Extract the [x, y] coordinate from the center of the cell holding the provided text.  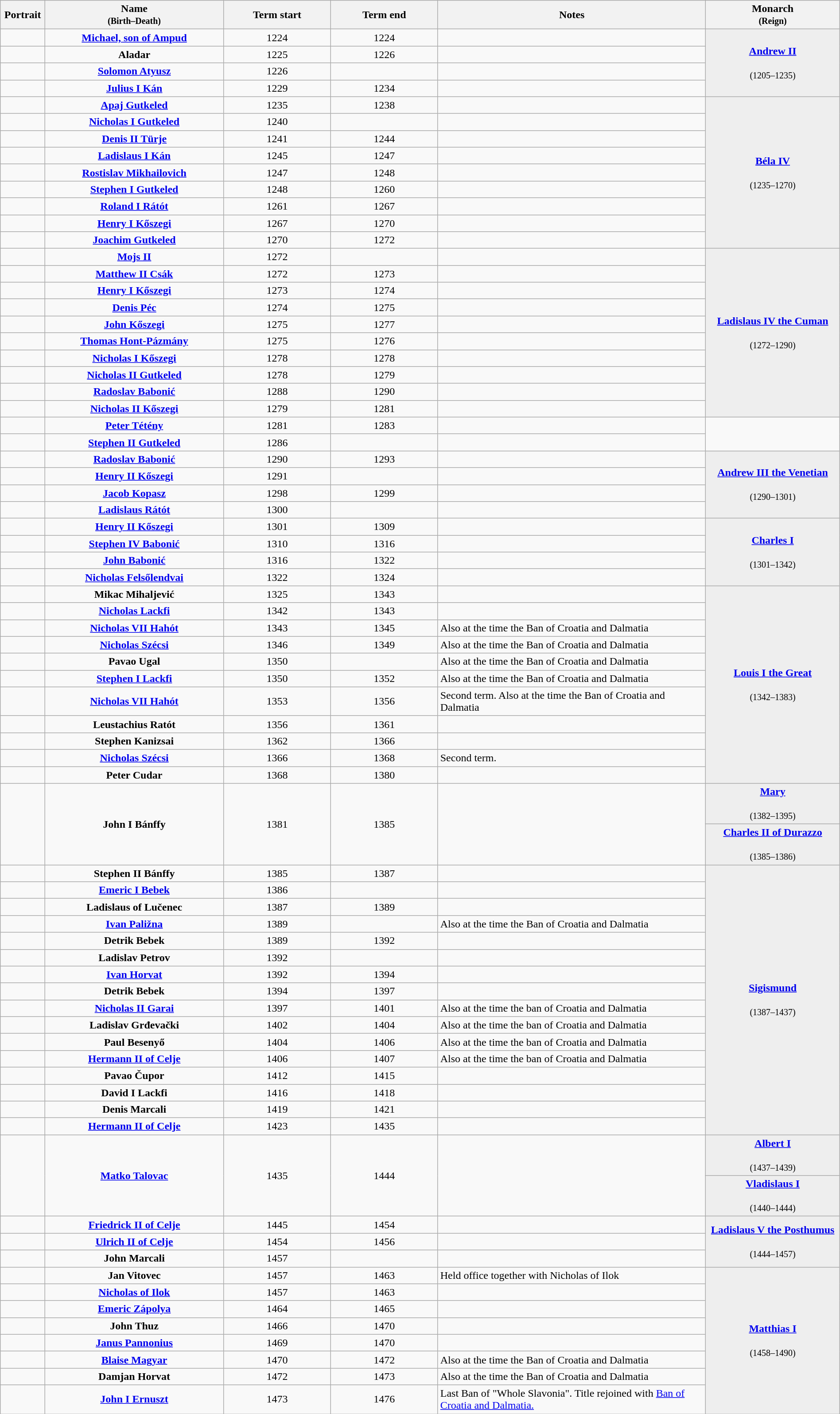
Denis Péc [135, 308]
1293 [384, 459]
1402 [277, 1025]
Joachim Gutkeled [135, 240]
1465 [384, 1309]
Blaise Magyar [135, 1359]
Name(Birth–Death) [135, 15]
1300 [277, 510]
Paul Besenyő [135, 1042]
1349 [384, 645]
Matthias I(1458–1490) [773, 1340]
Nicholas I Kőszegi [135, 358]
Jan Vitovec [135, 1275]
Albert I(1437–1439) [773, 1155]
Sigismund(1387–1437) [773, 1000]
1421 [384, 1110]
Ladislaus V the Posthumus(1444–1457) [773, 1242]
Charles I(1301–1342) [773, 552]
Solomon Atyusz [135, 71]
1260 [384, 189]
1325 [277, 594]
1386 [277, 890]
John Kőszegi [135, 324]
1419 [277, 1110]
1346 [277, 645]
1416 [277, 1092]
Andrew II(1205–1235) [773, 63]
Julius I Kán [135, 88]
1301 [277, 527]
Held office together with Nicholas of Ilok [572, 1275]
Ladislaus I Kán [135, 156]
1456 [384, 1242]
1412 [277, 1075]
1299 [384, 493]
Nicholas I Gutkeled [135, 122]
1229 [277, 88]
1342 [277, 611]
Ulrich II of Celje [135, 1242]
Stephen II Bánffy [135, 873]
1244 [384, 139]
1235 [277, 105]
John I Ernuszt [135, 1399]
Ladislav Grđevački [135, 1025]
Second term. Also at the time the Ban of Croatia and Dalmatia [572, 701]
1415 [384, 1075]
Rostislav Mikhailovich [135, 172]
1345 [384, 628]
Nicholas Felsőlendvai [135, 577]
Roland I Rátót [135, 206]
Mikac Mihaljević [135, 594]
Nicholas II Garai [135, 1008]
1283 [384, 425]
1298 [277, 493]
Peter Tétény [135, 425]
1245 [277, 156]
1309 [384, 527]
Louis I the Great(1342–1383) [773, 685]
Emeric I Bebek [135, 890]
1276 [384, 341]
Vladislaus I(1440–1444) [773, 1196]
Monarch(Reign) [773, 15]
Emeric Zápolya [135, 1309]
1407 [384, 1059]
Peter Cudar [135, 775]
1240 [277, 122]
1310 [277, 544]
1238 [384, 105]
Andrew III the Venetian(1290–1301) [773, 484]
Stephen IV Babonić [135, 544]
1466 [277, 1326]
1234 [384, 88]
Last Ban of "Whole Slavonia". Title rejoined with Ban of Croatia and Dalmatia. [572, 1399]
1353 [277, 701]
Nicholas of Ilok [135, 1292]
Damjan Horvat [135, 1376]
Ivan Horvat [135, 974]
1288 [277, 392]
Thomas Hont-Pázmány [135, 341]
John Thuz [135, 1326]
1361 [384, 724]
Janus Pannonius [135, 1343]
Pavao Ugal [135, 662]
Charles II of Durazzo(1385–1386) [773, 845]
1444 [384, 1176]
1291 [277, 476]
Mary(1382–1395) [773, 804]
Nicholas Lackfi [135, 611]
1476 [384, 1399]
Term start [277, 15]
1464 [277, 1309]
Stephen II Gutkeled [135, 442]
John Marcali [135, 1258]
Aladar [135, 55]
Ladislav Petrov [135, 958]
John I Bánffy [135, 824]
John Babonić [135, 561]
Ivan Paližna [135, 924]
Second term. [572, 758]
Ladislaus Rátót [135, 510]
Matko Talovac [135, 1176]
Notes [572, 15]
1423 [277, 1126]
Jacob Kopasz [135, 493]
Apaj Gutkeled [135, 105]
Stephen I Gutkeled [135, 189]
Denis II Türje [135, 139]
1362 [277, 741]
Leustachius Ratót [135, 724]
1381 [277, 824]
Nicholas II Gutkeled [135, 375]
Friedrick II of Celje [135, 1225]
1380 [384, 775]
1286 [277, 442]
1401 [384, 1008]
Denis Marcali [135, 1110]
David I Lackfi [135, 1092]
Mojs II [135, 257]
Matthew II Csák [135, 274]
1469 [277, 1343]
1352 [384, 678]
1241 [277, 139]
Ladislaus of Lučenec [135, 907]
Stephen I Lackfi [135, 678]
1418 [384, 1092]
Stephen Kanizsai [135, 741]
Pavao Čupor [135, 1075]
Béla IV(1235–1270) [773, 173]
Nicholas II Kőszegi [135, 409]
1261 [277, 206]
1445 [277, 1225]
Portrait [23, 15]
Michael, son of Ampud [135, 38]
Term end [384, 15]
Ladislaus IV the Cuman(1272–1290) [773, 333]
1225 [277, 55]
1324 [384, 577]
1277 [384, 324]
